Determine the [X, Y] coordinate at the center of the cell enclosing the given text.  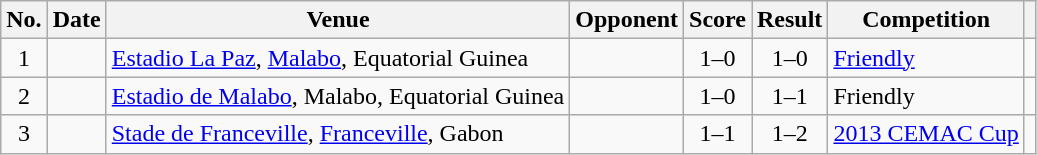
Estadio La Paz, Malabo, Equatorial Guinea [338, 58]
3 [24, 134]
Competition [926, 20]
Stade de Franceville, Franceville, Gabon [338, 134]
No. [24, 20]
1–2 [790, 134]
1 [24, 58]
Estadio de Malabo, Malabo, Equatorial Guinea [338, 96]
2013 CEMAC Cup [926, 134]
2 [24, 96]
Result [790, 20]
Opponent [627, 20]
Date [76, 20]
Score [718, 20]
Venue [338, 20]
